Identify which cell holds the provided text, then report its (X, Y) central coordinate. 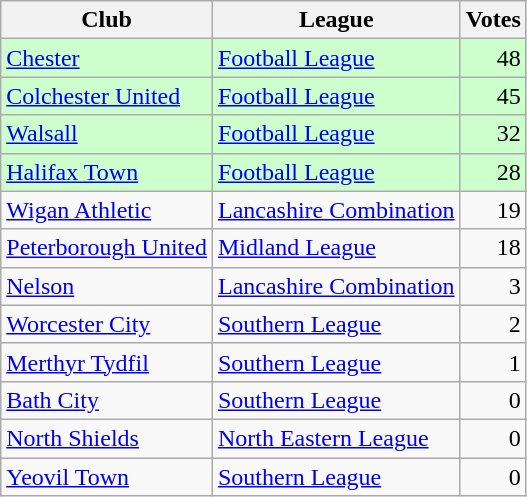
Colchester United (107, 96)
3 (493, 286)
Merthyr Tydfil (107, 362)
North Eastern League (336, 438)
Nelson (107, 286)
Chester (107, 58)
Bath City (107, 400)
18 (493, 248)
1 (493, 362)
Midland League (336, 248)
Worcester City (107, 324)
48 (493, 58)
28 (493, 172)
Wigan Athletic (107, 210)
19 (493, 210)
32 (493, 134)
Peterborough United (107, 248)
Club (107, 20)
League (336, 20)
Votes (493, 20)
Yeovil Town (107, 477)
Halifax Town (107, 172)
North Shields (107, 438)
45 (493, 96)
2 (493, 324)
Walsall (107, 134)
